Pinpoint the cell where the given text exists, returning its [x, y] midpoint coordinate. 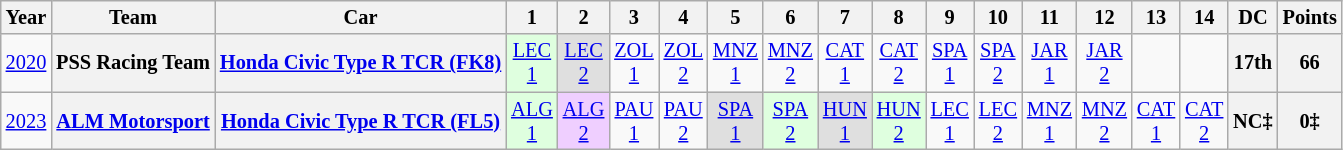
NC‡ [1252, 121]
PAU1 [634, 121]
2020 [26, 63]
JAR1 [1050, 63]
11 [1050, 17]
JAR2 [1104, 63]
12 [1104, 17]
13 [1156, 17]
Points [1310, 17]
Honda Civic Type R TCR (FK8) [360, 63]
Honda Civic Type R TCR (FL5) [360, 121]
6 [790, 17]
PSS Racing Team [133, 63]
HUN2 [899, 121]
2023 [26, 121]
Car [360, 17]
14 [1204, 17]
8 [899, 17]
2 [584, 17]
ZOL2 [684, 63]
9 [950, 17]
66 [1310, 63]
ALG1 [532, 121]
5 [736, 17]
ALM Motorsport [133, 121]
10 [998, 17]
Year [26, 17]
1 [532, 17]
0‡ [1310, 121]
4 [684, 17]
PAU2 [684, 121]
7 [845, 17]
17th [1252, 63]
3 [634, 17]
ZOL1 [634, 63]
ALG2 [584, 121]
DC [1252, 17]
Team [133, 17]
HUN1 [845, 121]
